Scan for the cell matching the given text and deliver its (X, Y) coordinate at center. 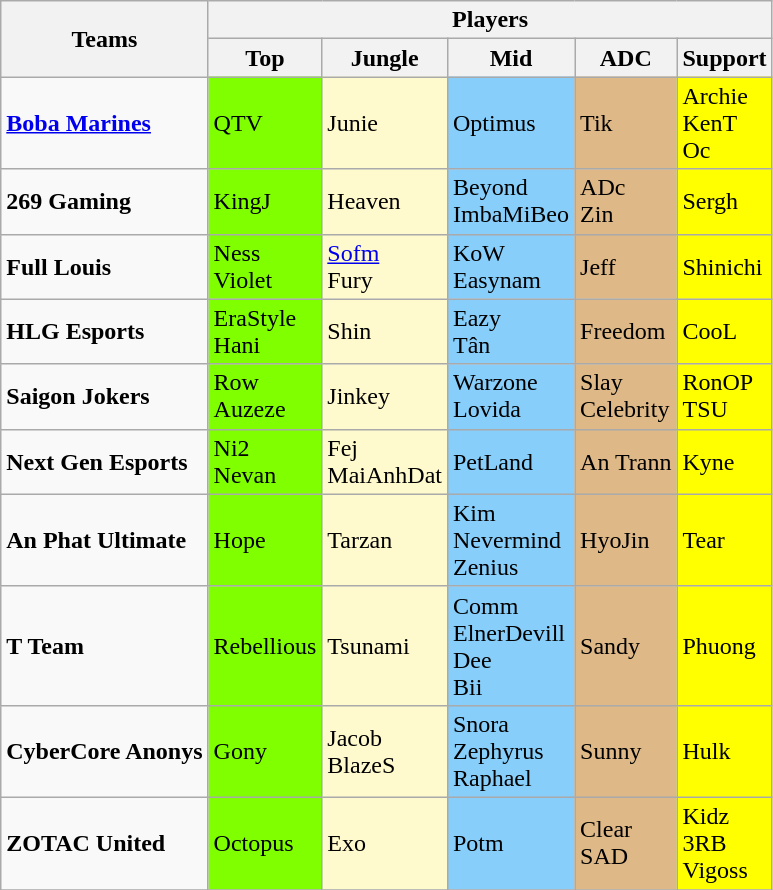
Boba Marines (104, 123)
Ni2 Nevan (265, 462)
Octopus (265, 843)
An Trann (626, 462)
Slay Celebrity (626, 396)
Freedom (626, 332)
Kyne (724, 462)
Junie (385, 123)
Shinichi (724, 266)
Ness Violet (265, 266)
Comm ElnerDevill Dee Bii (510, 646)
RonOP TSU (724, 396)
KoW Easynam (510, 266)
Kidz 3RB Vigoss (724, 843)
Optimus (510, 123)
EraStyle Hani (265, 332)
Saigon Jokers (104, 396)
Jinkey (385, 396)
An Phat Ultimate (104, 540)
Fej MaiAnhDat (385, 462)
Tear (724, 540)
269 Gaming (104, 202)
Potm (510, 843)
Eazy Tân (510, 332)
CooL (724, 332)
Beyond ImbaMiBeo (510, 202)
Warzone Lovida (510, 396)
Row Auzeze (265, 396)
Support (724, 58)
Kim Nevermind Zenius (510, 540)
Sergh (724, 202)
Sunny (626, 751)
Snora Zephyrus Raphael (510, 751)
T Team (104, 646)
QTV (265, 123)
HyoJin (626, 540)
Sandy (626, 646)
HLG Esports (104, 332)
Jungle (385, 58)
Tarzan (385, 540)
Rebellious (265, 646)
KingJ (265, 202)
ZOTAC United (104, 843)
Exo (385, 843)
Tik (626, 123)
Tsunami (385, 646)
Top (265, 58)
Full Louis (104, 266)
Next Gen Esports (104, 462)
ADC (626, 58)
Teams (104, 39)
ADc Zin (626, 202)
Shin (385, 332)
Clear SAD (626, 843)
Players (490, 20)
Hulk (724, 751)
Hope (265, 540)
Archie KenT Oc (724, 123)
Mid (510, 58)
Jacob BlazeS (385, 751)
Heaven (385, 202)
CyberCore Anonys (104, 751)
Phuong (724, 646)
Sofm Fury (385, 266)
Jeff (626, 266)
PetLand (510, 462)
Gony (265, 751)
